Detect which cell encompasses the target text, then output its [X, Y] center coordinate. 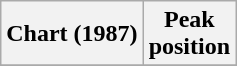
Chart (1987) [72, 34]
Peakposition [189, 34]
